Pinpoint the cell where the given text exists, returning its [X, Y] midpoint coordinate. 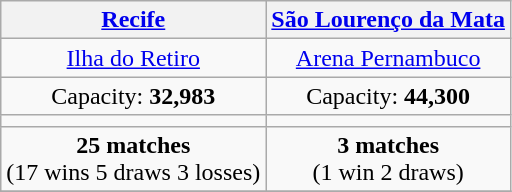
25 matches(17 wins 5 draws 3 losses) [134, 158]
3 matches(1 win 2 draws) [388, 158]
Recife [134, 20]
Ilha do Retiro [134, 58]
São Lourenço da Mata [388, 20]
Capacity: 44,300 [388, 96]
Capacity: 32,983 [134, 96]
Arena Pernambuco [388, 58]
